Extract the [X, Y] coordinate from the center of the cell holding the provided text.  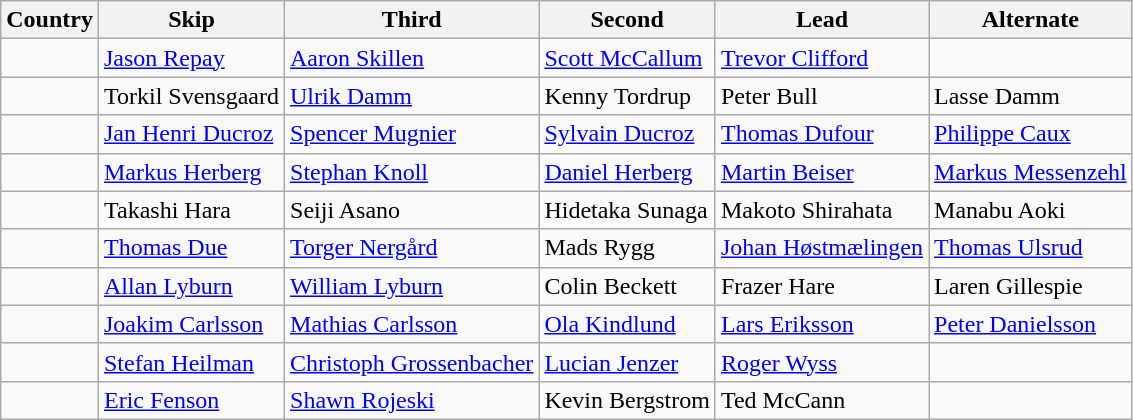
Second [628, 20]
Thomas Due [191, 248]
Jan Henri Ducroz [191, 134]
Takashi Hara [191, 210]
Hidetaka Sunaga [628, 210]
Country [50, 20]
Kevin Bergstrom [628, 400]
Christoph Grossenbacher [412, 362]
Ted McCann [822, 400]
Mads Rygg [628, 248]
Allan Lyburn [191, 286]
Torkil Svensgaard [191, 96]
Johan Høstmælingen [822, 248]
Ola Kindlund [628, 324]
Torger Nergård [412, 248]
Makoto Shirahata [822, 210]
Markus Messenzehl [1031, 172]
Thomas Ulsrud [1031, 248]
Manabu Aoki [1031, 210]
Daniel Herberg [628, 172]
Scott McCallum [628, 58]
Spencer Mugnier [412, 134]
Frazer Hare [822, 286]
Seiji Asano [412, 210]
Stefan Heilman [191, 362]
Lasse Damm [1031, 96]
Stephan Knoll [412, 172]
Lucian Jenzer [628, 362]
William Lyburn [412, 286]
Roger Wyss [822, 362]
Laren Gillespie [1031, 286]
Skip [191, 20]
Kenny Tordrup [628, 96]
Shawn Rojeski [412, 400]
Martin Beiser [822, 172]
Mathias Carlsson [412, 324]
Markus Herberg [191, 172]
Third [412, 20]
Peter Bull [822, 96]
Philippe Caux [1031, 134]
Alternate [1031, 20]
Thomas Dufour [822, 134]
Trevor Clifford [822, 58]
Lead [822, 20]
Lars Eriksson [822, 324]
Ulrik Damm [412, 96]
Sylvain Ducroz [628, 134]
Joakim Carlsson [191, 324]
Peter Danielsson [1031, 324]
Eric Fenson [191, 400]
Aaron Skillen [412, 58]
Jason Repay [191, 58]
Colin Beckett [628, 286]
